Identify which cell holds the provided text, then report its [x, y] central coordinate. 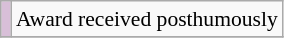
Award received posthumously [147, 19]
